From the cell containing the given text, extract its center point as (X, Y) coordinate. 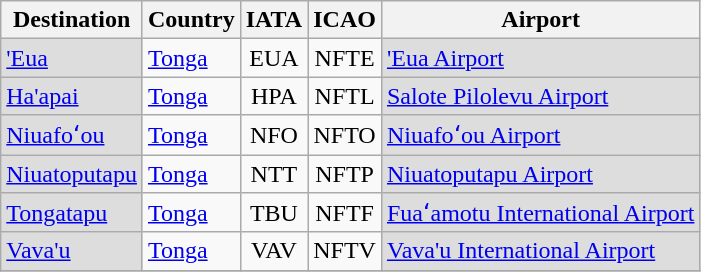
'Eua (72, 58)
Destination (72, 20)
NFTV (345, 251)
NFTL (345, 96)
HPA (274, 96)
TBU (274, 213)
NTT (274, 173)
ICAO (345, 20)
Salote Pilolevu Airport (540, 96)
Niuatoputapu Airport (540, 173)
Niuatoputapu (72, 173)
NFTE (345, 58)
Vava'u (72, 251)
VAV (274, 251)
IATA (274, 20)
NFTP (345, 173)
Tongatapu (72, 213)
Airport (540, 20)
Fuaʻamotu International Airport (540, 213)
Niuafoʻou Airport (540, 135)
Niuafoʻou (72, 135)
Country (191, 20)
Vava'u International Airport (540, 251)
EUA (274, 58)
Ha'apai (72, 96)
NFO (274, 135)
NFTF (345, 213)
NFTO (345, 135)
'Eua Airport (540, 58)
